Return the [X, Y] coordinate for the center point of the cell that contains the specified text.  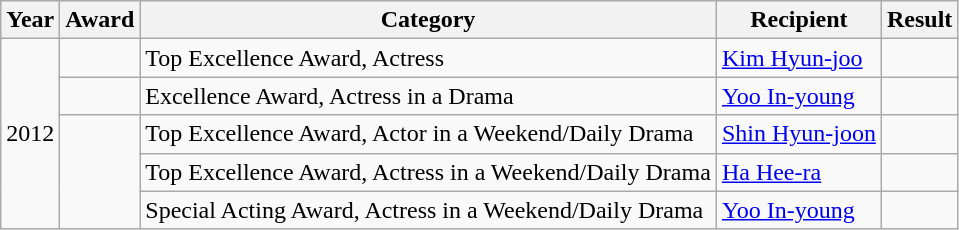
Ha Hee-ra [798, 172]
2012 [30, 134]
Category [428, 20]
Recipient [798, 20]
Shin Hyun-joon [798, 134]
Top Excellence Award, Actress [428, 58]
Special Acting Award, Actress in a Weekend/Daily Drama [428, 210]
Year [30, 20]
Kim Hyun-joo [798, 58]
Result [919, 20]
Excellence Award, Actress in a Drama [428, 96]
Award [100, 20]
Top Excellence Award, Actress in a Weekend/Daily Drama [428, 172]
Top Excellence Award, Actor in a Weekend/Daily Drama [428, 134]
